For the text-containing cell, return its midpoint in (x, y) coordinate format. 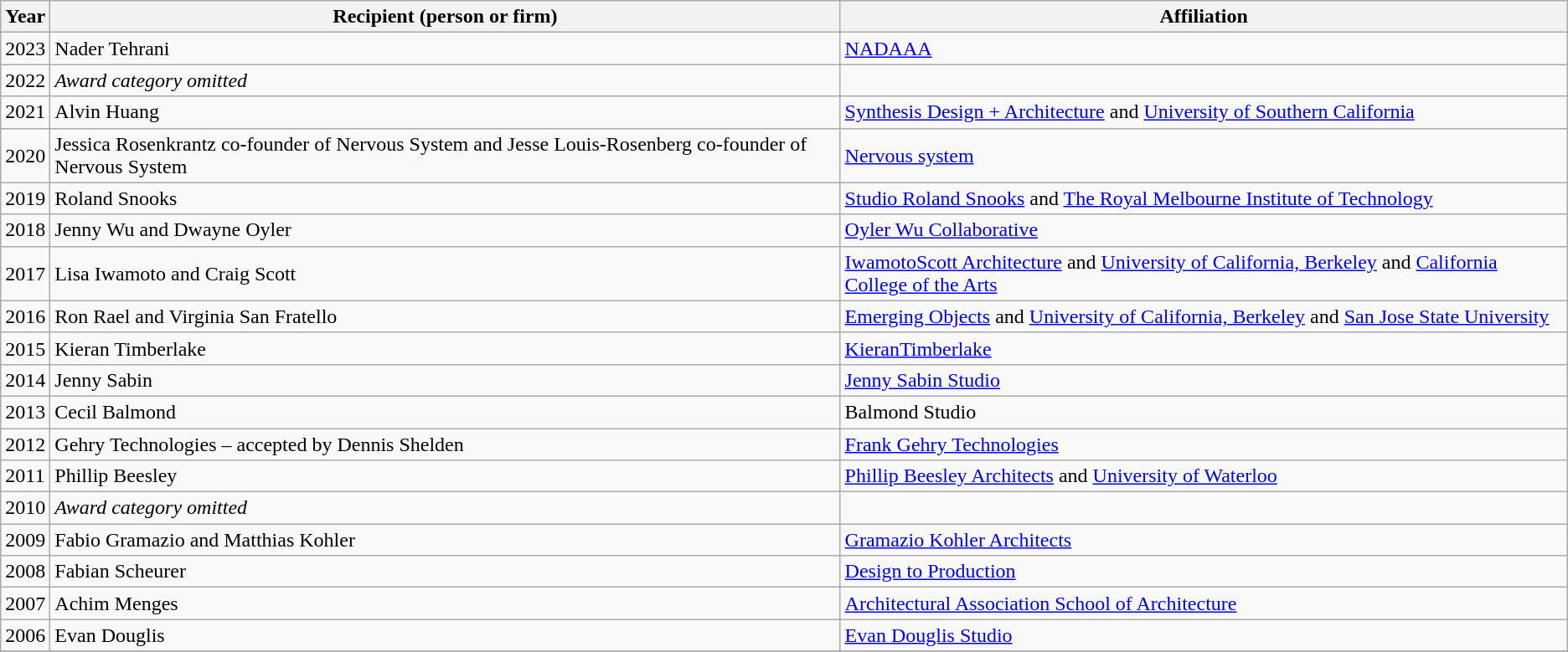
Architectural Association School of Architecture (1204, 603)
Nervous system (1204, 156)
Phillip Beesley Architects and University of Waterloo (1204, 476)
Evan Douglis Studio (1204, 635)
Lisa Iwamoto and Craig Scott (446, 273)
Nader Tehrani (446, 49)
2017 (25, 273)
NADAAA (1204, 49)
Jenny Sabin (446, 380)
Jessica Rosenkrantz co-founder of Nervous System and Jesse Louis-Rosenberg co-founder of Nervous System (446, 156)
Affiliation (1204, 17)
2010 (25, 508)
2012 (25, 444)
Synthesis Design + Architecture and University of Southern California (1204, 112)
2013 (25, 412)
Fabian Scheurer (446, 572)
Frank Gehry Technologies (1204, 444)
Year (25, 17)
2020 (25, 156)
Design to Production (1204, 572)
2019 (25, 198)
2021 (25, 112)
KieranTimberlake (1204, 348)
Achim Menges (446, 603)
Phillip Beesley (446, 476)
Ron Rael and Virginia San Fratello (446, 316)
Emerging Objects and University of California, Berkeley and San Jose State University (1204, 316)
IwamotoScott Architecture and University of California, Berkeley and California College of the Arts (1204, 273)
Gramazio Kohler Architects (1204, 540)
2006 (25, 635)
Cecil Balmond (446, 412)
Studio Roland Snooks and The Royal Melbourne Institute of Technology (1204, 198)
Jenny Wu and Dwayne Oyler (446, 230)
2008 (25, 572)
2016 (25, 316)
Alvin Huang (446, 112)
2018 (25, 230)
Kieran Timberlake (446, 348)
Jenny Sabin Studio (1204, 380)
Balmond Studio (1204, 412)
2014 (25, 380)
2015 (25, 348)
Oyler Wu Collaborative (1204, 230)
Gehry Technologies – accepted by Dennis Shelden (446, 444)
2009 (25, 540)
2023 (25, 49)
2022 (25, 80)
Recipient (person or firm) (446, 17)
Evan Douglis (446, 635)
Roland Snooks (446, 198)
2007 (25, 603)
2011 (25, 476)
Fabio Gramazio and Matthias Kohler (446, 540)
